Pinpoint the cell where the given text exists, returning its [X, Y] midpoint coordinate. 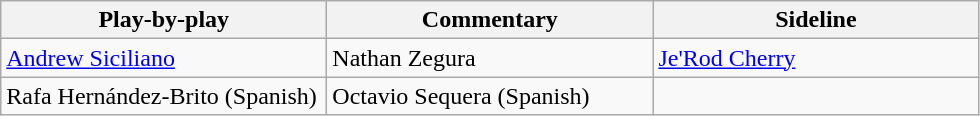
Play-by-play [164, 20]
Nathan Zegura [490, 58]
Octavio Sequera (Spanish) [490, 96]
Andrew Siciliano [164, 58]
Rafa Hernández-Brito (Spanish) [164, 96]
Je'Rod Cherry [816, 58]
Commentary [490, 20]
Sideline [816, 20]
